Pinpoint the cell where the given text exists, returning its (X, Y) midpoint coordinate. 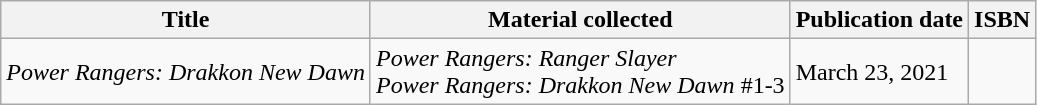
Material collected (580, 20)
Title (186, 20)
Power Rangers: Ranger SlayerPower Rangers: Drakkon New Dawn #1-3 (580, 72)
ISBN (1002, 20)
March 23, 2021 (879, 72)
Power Rangers: Drakkon New Dawn (186, 72)
Publication date (879, 20)
